Identify which cell holds the provided text, then report its (X, Y) central coordinate. 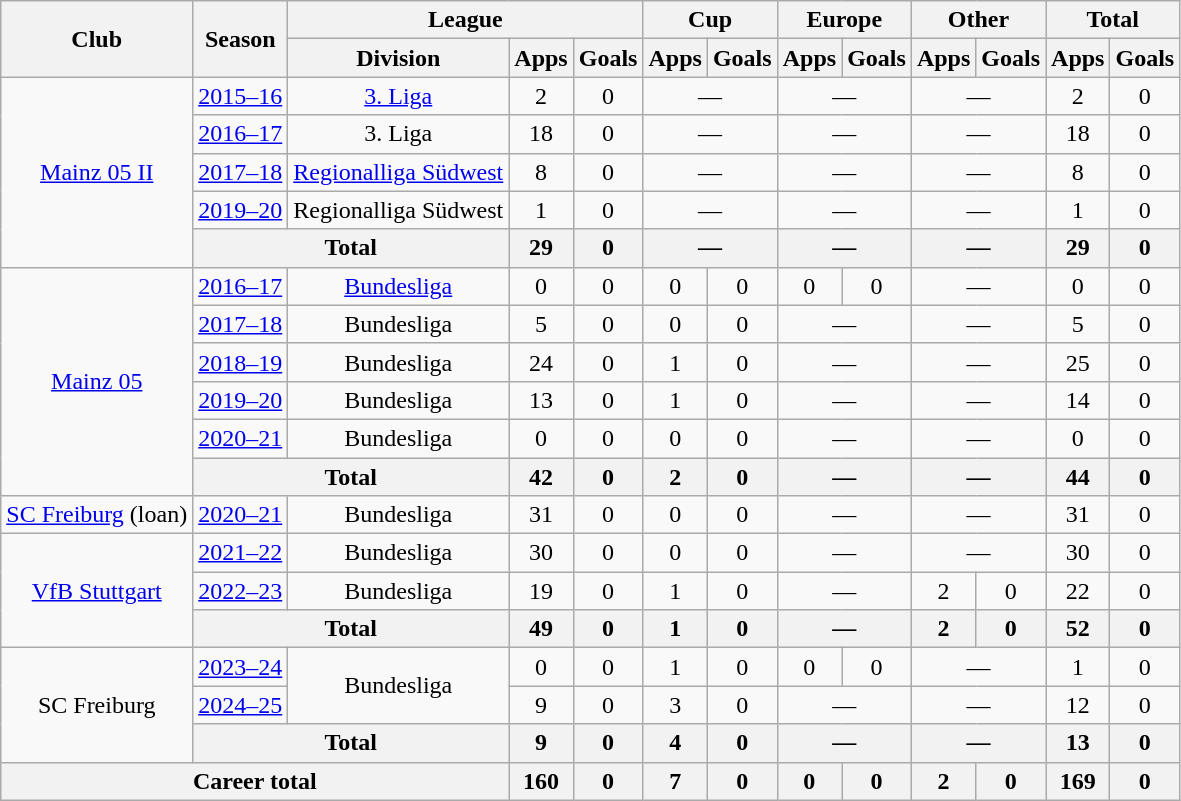
SC Freiburg (loan) (97, 515)
24 (541, 362)
14 (1078, 400)
4 (675, 743)
Cup (710, 20)
Division (398, 58)
44 (1078, 477)
2024–25 (240, 705)
160 (541, 781)
League (466, 20)
Other (978, 20)
VfB Stuttgart (97, 591)
22 (1078, 591)
2022–23 (240, 591)
49 (541, 629)
Club (97, 39)
2023–24 (240, 667)
7 (675, 781)
SC Freiburg (97, 705)
Mainz 05 (97, 381)
169 (1078, 781)
Mainz 05 II (97, 172)
12 (1078, 705)
Season (240, 39)
3 (675, 705)
2018–19 (240, 362)
42 (541, 477)
2015–16 (240, 96)
19 (541, 591)
25 (1078, 362)
52 (1078, 629)
Europe (844, 20)
2021–22 (240, 553)
Career total (255, 781)
